Find where the given text appears and provide that cell's center as (X, Y) coordinate. 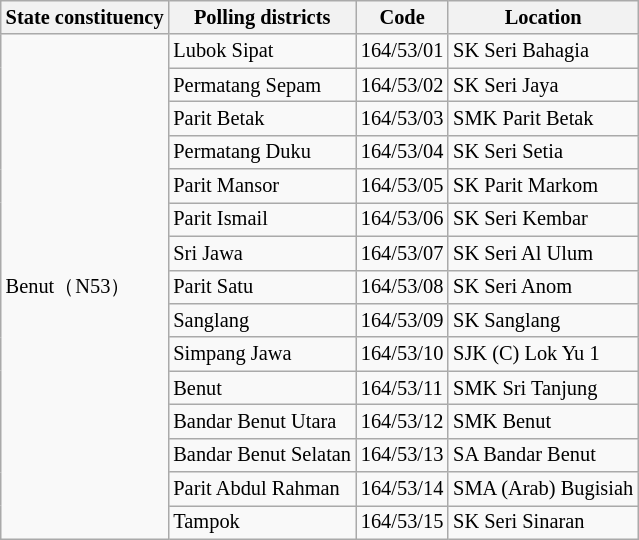
Simpang Jawa (262, 354)
164/53/13 (402, 455)
Permatang Sepam (262, 85)
SK Seri Anom (543, 287)
164/53/07 (402, 253)
164/53/01 (402, 51)
SK Seri Setia (543, 152)
Parit Betak (262, 118)
SK Sanglang (543, 320)
164/53/09 (402, 320)
SK Seri Jaya (543, 85)
Bandar Benut Utara (262, 421)
Location (543, 17)
SMA (Arab) Bugisiah (543, 489)
164/53/02 (402, 85)
SMK Parit Betak (543, 118)
164/53/14 (402, 489)
164/53/11 (402, 388)
SMK Sri Tanjung (543, 388)
Benut（N53） (85, 286)
SMK Benut (543, 421)
164/53/05 (402, 186)
164/53/10 (402, 354)
164/53/04 (402, 152)
SK Seri Kembar (543, 219)
SK Seri Bahagia (543, 51)
Sri Jawa (262, 253)
Bandar Benut Selatan (262, 455)
164/53/06 (402, 219)
Permatang Duku (262, 152)
Polling districts (262, 17)
Benut (262, 388)
Parit Abdul Rahman (262, 489)
Parit Satu (262, 287)
SK Parit Markom (543, 186)
State constituency (85, 17)
164/53/03 (402, 118)
Code (402, 17)
SK Seri Sinaran (543, 522)
Sanglang (262, 320)
Parit Mansor (262, 186)
Parit Ismail (262, 219)
SK Seri Al Ulum (543, 253)
164/53/08 (402, 287)
Lubok Sipat (262, 51)
164/53/12 (402, 421)
SJK (C) Lok Yu 1 (543, 354)
164/53/15 (402, 522)
SA Bandar Benut (543, 455)
Tampok (262, 522)
